Locate the cell with the specified text and output its (x, y) center coordinate. 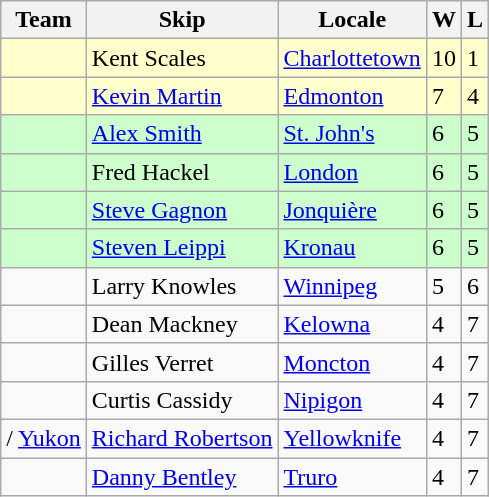
10 (444, 58)
Kronau (352, 248)
Steve Gagnon (182, 210)
Yellowknife (352, 438)
Nipigon (352, 400)
Skip (182, 20)
/ Yukon (44, 438)
Team (44, 20)
St. John's (352, 134)
Richard Robertson (182, 438)
Truro (352, 477)
Edmonton (352, 96)
Steven Leippi (182, 248)
Gilles Verret (182, 362)
Winnipeg (352, 286)
L (474, 20)
Charlottetown (352, 58)
Jonquière (352, 210)
Dean Mackney (182, 324)
Moncton (352, 362)
Kevin Martin (182, 96)
1 (474, 58)
Danny Bentley (182, 477)
Larry Knowles (182, 286)
Fred Hackel (182, 172)
Alex Smith (182, 134)
Kelowna (352, 324)
Kent Scales (182, 58)
W (444, 20)
London (352, 172)
Curtis Cassidy (182, 400)
Locale (352, 20)
